Capture the cell that displays the provided text and extract its [X, Y] central coordinate. 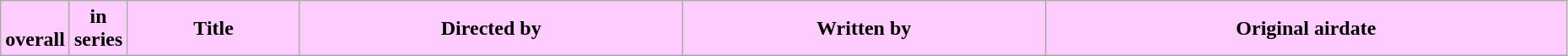
Original airdate [1306, 29]
inseries [98, 29]
Written by [864, 29]
overall [35, 29]
Directed by [491, 29]
Title [214, 29]
